For the text-containing cell, return its midpoint in [x, y] coordinate format. 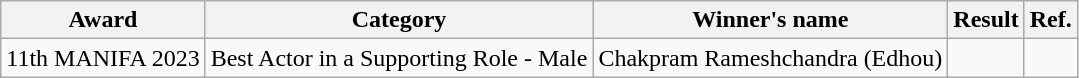
11th MANIFA 2023 [103, 58]
Chakpram Rameshchandra (Edhou) [770, 58]
Award [103, 20]
Ref. [1050, 20]
Winner's name [770, 20]
Result [986, 20]
Best Actor in a Supporting Role - Male [399, 58]
Category [399, 20]
